Return the [x, y] coordinate for the center point of the cell that contains the specified text.  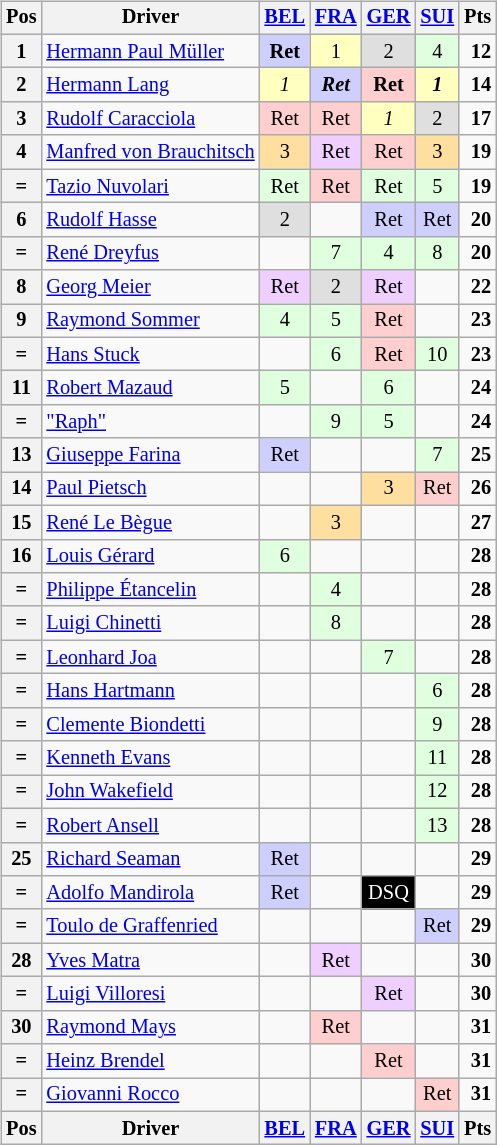
René Le Bègue [150, 522]
John Wakefield [150, 792]
"Raph" [150, 422]
Toulo de Graffenried [150, 926]
Giovanni Rocco [150, 1095]
Manfred von Brauchitsch [150, 152]
Kenneth Evans [150, 758]
Hermann Lang [150, 85]
15 [21, 522]
Georg Meier [150, 287]
22 [478, 287]
16 [21, 556]
Tazio Nuvolari [150, 186]
Paul Pietsch [150, 489]
Hans Stuck [150, 354]
Leonhard Joa [150, 657]
Heinz Brendel [150, 1061]
Rudolf Hasse [150, 220]
Richard Seaman [150, 859]
10 [437, 354]
Robert Ansell [150, 825]
27 [478, 522]
Raymond Mays [150, 1027]
Hans Hartmann [150, 691]
Giuseppe Farina [150, 455]
Adolfo Mandirola [150, 893]
Luigi Chinetti [150, 623]
Clemente Biondetti [150, 724]
26 [478, 489]
DSQ [389, 893]
René Dreyfus [150, 253]
Raymond Sommer [150, 321]
Yves Matra [150, 960]
Robert Mazaud [150, 388]
Rudolf Caracciola [150, 119]
17 [478, 119]
Luigi Villoresi [150, 994]
Louis Gérard [150, 556]
Hermann Paul Müller [150, 51]
Philippe Étancelin [150, 590]
